Find where the given text appears and provide that cell's center as (x, y) coordinate. 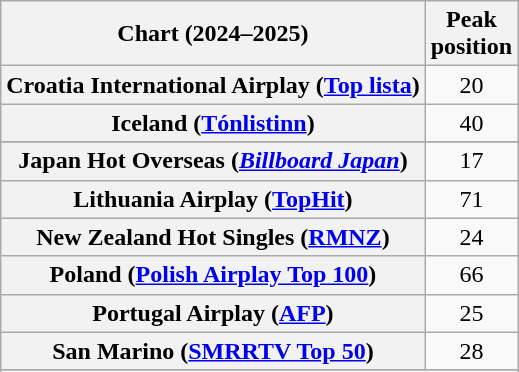
Lithuania Airplay (TopHit) (213, 199)
24 (471, 237)
71 (471, 199)
New Zealand Hot Singles (RMNZ) (213, 237)
Chart (2024–2025) (213, 34)
40 (471, 123)
25 (471, 313)
San Marino (SMRRTV Top 50) (213, 351)
Peakposition (471, 34)
20 (471, 85)
17 (471, 161)
Portugal Airplay (AFP) (213, 313)
28 (471, 351)
Croatia International Airplay (Top lista) (213, 85)
Iceland (Tónlistinn) (213, 123)
66 (471, 275)
Poland (Polish Airplay Top 100) (213, 275)
Japan Hot Overseas (Billboard Japan) (213, 161)
